Search for the cell housing the specified text and yield its (X, Y) center coordinate. 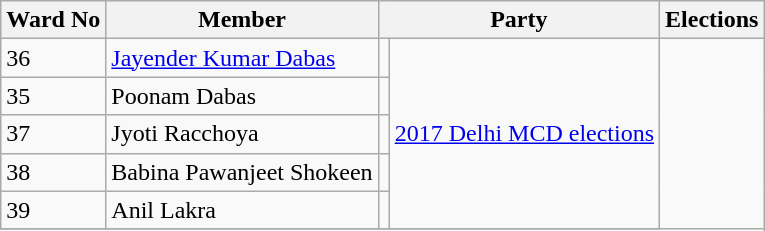
Ward No (54, 20)
36 (54, 58)
39 (54, 210)
Party (518, 20)
Anil Lakra (242, 210)
Member (242, 20)
Elections (712, 20)
Babina Pawanjeet Shokeen (242, 172)
38 (54, 172)
Jayender Kumar Dabas (242, 58)
37 (54, 134)
35 (54, 96)
Jyoti Racchoya (242, 134)
2017 Delhi MCD elections (524, 134)
Poonam Dabas (242, 96)
